Search for the cell housing the specified text and yield its (X, Y) center coordinate. 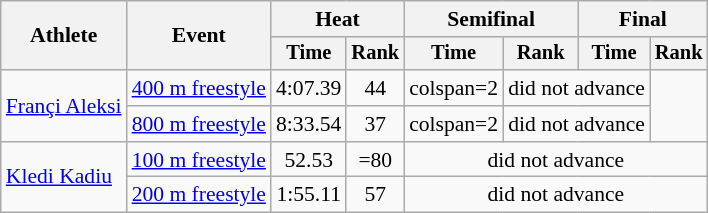
Final (642, 19)
8:33.54 (308, 124)
200 m freestyle (199, 195)
800 m freestyle (199, 124)
Françi Aleksi (64, 106)
=80 (375, 160)
57 (375, 195)
Semifinal (491, 19)
400 m freestyle (199, 88)
1:55.11 (308, 195)
Athlete (64, 36)
37 (375, 124)
4:07.39 (308, 88)
44 (375, 88)
100 m freestyle (199, 160)
Heat (338, 19)
Event (199, 36)
Kledi Kadiu (64, 178)
52.53 (308, 160)
